Return (x, y) of the center of cell containing provided text 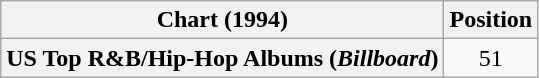
US Top R&B/Hip-Hop Albums (Billboard) (222, 58)
51 (491, 58)
Chart (1994) (222, 20)
Position (491, 20)
